Find where the given text appears and provide that cell's center as [x, y] coordinate. 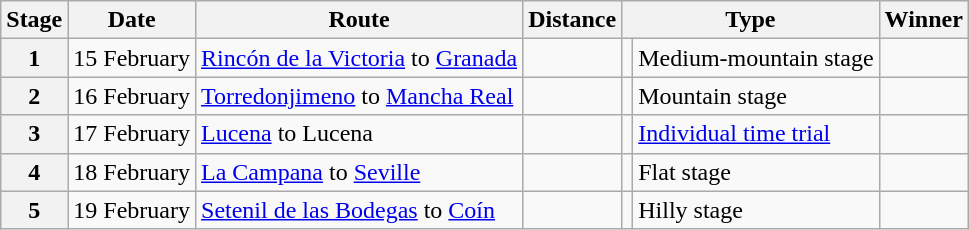
Lucena to Lucena [360, 134]
Flat stage [756, 172]
Route [360, 20]
Medium-mountain stage [756, 58]
Individual time trial [756, 134]
Type [750, 20]
La Campana to Seville [360, 172]
Mountain stage [756, 96]
Rincón de la Victoria to Granada [360, 58]
Torredonjimeno to Mancha Real [360, 96]
Stage [34, 20]
3 [34, 134]
2 [34, 96]
15 February [132, 58]
1 [34, 58]
Setenil de las Bodegas to Coín [360, 210]
5 [34, 210]
Hilly stage [756, 210]
4 [34, 172]
17 February [132, 134]
Date [132, 20]
Winner [924, 20]
Distance [572, 20]
18 February [132, 172]
19 February [132, 210]
16 February [132, 96]
